Provide the (X, Y) coordinate of the cell's center where the given text is located.  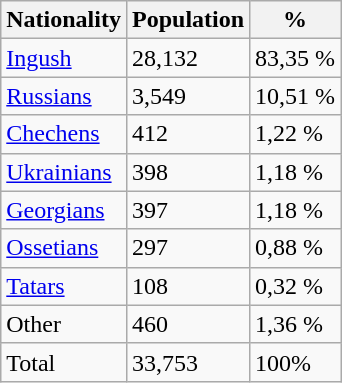
398 (188, 172)
0,88 % (296, 248)
Nationality (64, 20)
100% (296, 362)
108 (188, 286)
Chechens (64, 134)
1,36 % (296, 324)
0,32 % (296, 286)
Georgians (64, 210)
Other (64, 324)
83,35 % (296, 58)
Ossetians (64, 248)
Population (188, 20)
10,51 % (296, 96)
412 (188, 134)
Ingush (64, 58)
1,22 % (296, 134)
397 (188, 210)
Ukrainians (64, 172)
3,549 (188, 96)
Tatars (64, 286)
297 (188, 248)
% (296, 20)
460 (188, 324)
28,132 (188, 58)
Russians (64, 96)
33,753 (188, 362)
Total (64, 362)
